Find where the given text appears and provide that cell's center as [X, Y] coordinate. 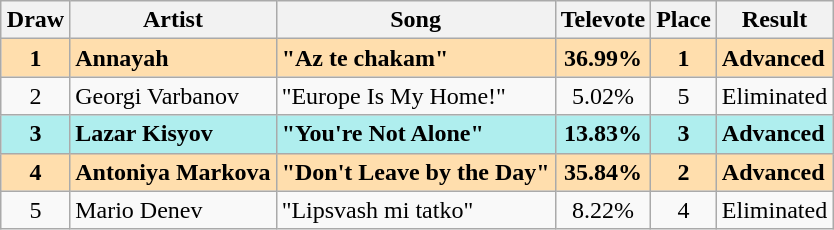
"Don't Leave by the Day" [416, 172]
Artist [173, 20]
Antoniya Markova [173, 172]
Place [684, 20]
Draw [35, 20]
Song [416, 20]
13.83% [602, 134]
5.02% [602, 96]
Mario Denev [173, 210]
"You're Not Alone" [416, 134]
Lazar Kisyov [173, 134]
Televote [602, 20]
36.99% [602, 58]
Georgi Varbanov [173, 96]
"Az te chakam" [416, 58]
Result [774, 20]
"Lipsvash mi tatko" [416, 210]
8.22% [602, 210]
Annayah [173, 58]
"Europe Is My Home!" [416, 96]
35.84% [602, 172]
